Return the (X, Y) coordinate for the center point of the cell that contains the specified text.  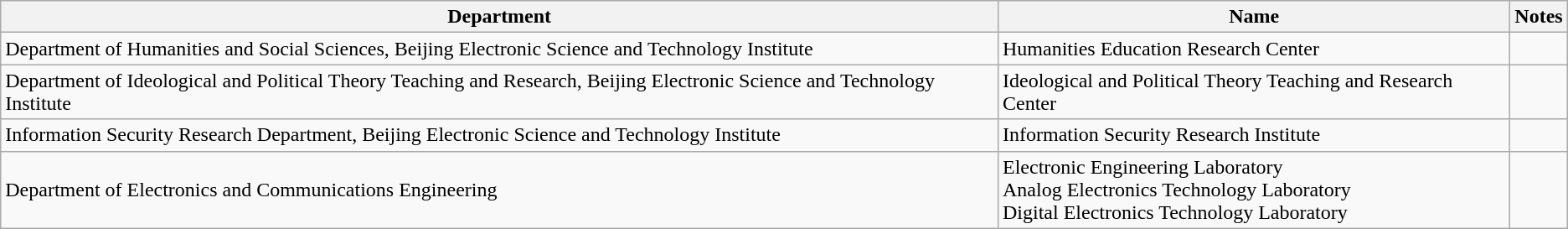
Ideological and Political Theory Teaching and Research Center (1253, 92)
Name (1253, 17)
Department of Ideological and Political Theory Teaching and Research, Beijing Electronic Science and Technology Institute (499, 92)
Information Security Research Institute (1253, 135)
Humanities Education Research Center (1253, 49)
Department of Electronics and Communications Engineering (499, 190)
Department of Humanities and Social Sciences, Beijing Electronic Science and Technology Institute (499, 49)
Information Security Research Department, Beijing Electronic Science and Technology Institute (499, 135)
Notes (1539, 17)
Department (499, 17)
Electronic Engineering LaboratoryAnalog Electronics Technology LaboratoryDigital Electronics Technology Laboratory (1253, 190)
